Pinpoint the cell where the given text exists, returning its (x, y) midpoint coordinate. 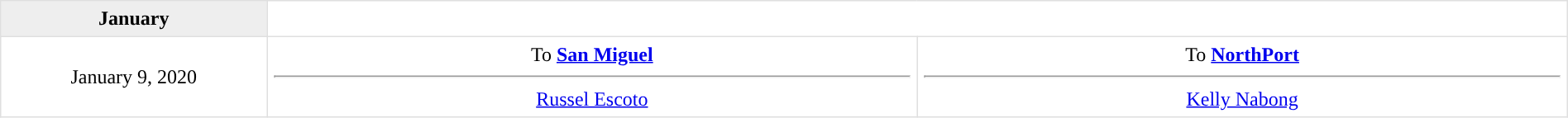
January (134, 19)
January 9, 2020 (134, 77)
To San MiguelRussel Escoto (592, 77)
To NorthPortKelly Nabong (1242, 77)
